Capture the cell that displays the provided text and extract its [X, Y] central coordinate. 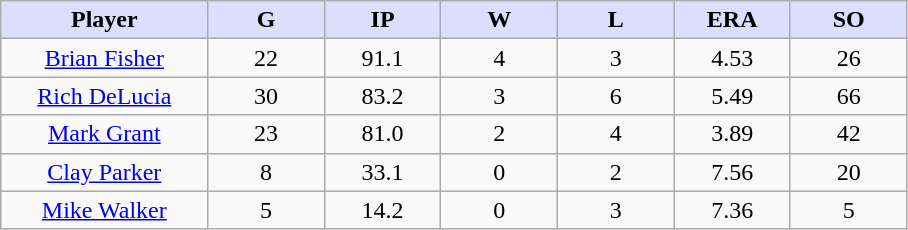
G [266, 20]
L [616, 20]
Clay Parker [104, 172]
5.49 [732, 96]
23 [266, 134]
8 [266, 172]
26 [848, 58]
91.1 [382, 58]
SO [848, 20]
3.89 [732, 134]
ERA [732, 20]
42 [848, 134]
81.0 [382, 134]
Mike Walker [104, 210]
Rich DeLucia [104, 96]
66 [848, 96]
20 [848, 172]
30 [266, 96]
Mark Grant [104, 134]
Player [104, 20]
4.53 [732, 58]
IP [382, 20]
W [500, 20]
14.2 [382, 210]
7.56 [732, 172]
7.36 [732, 210]
83.2 [382, 96]
Brian Fisher [104, 58]
33.1 [382, 172]
22 [266, 58]
6 [616, 96]
